Identify which cell holds the provided text, then report its [X, Y] central coordinate. 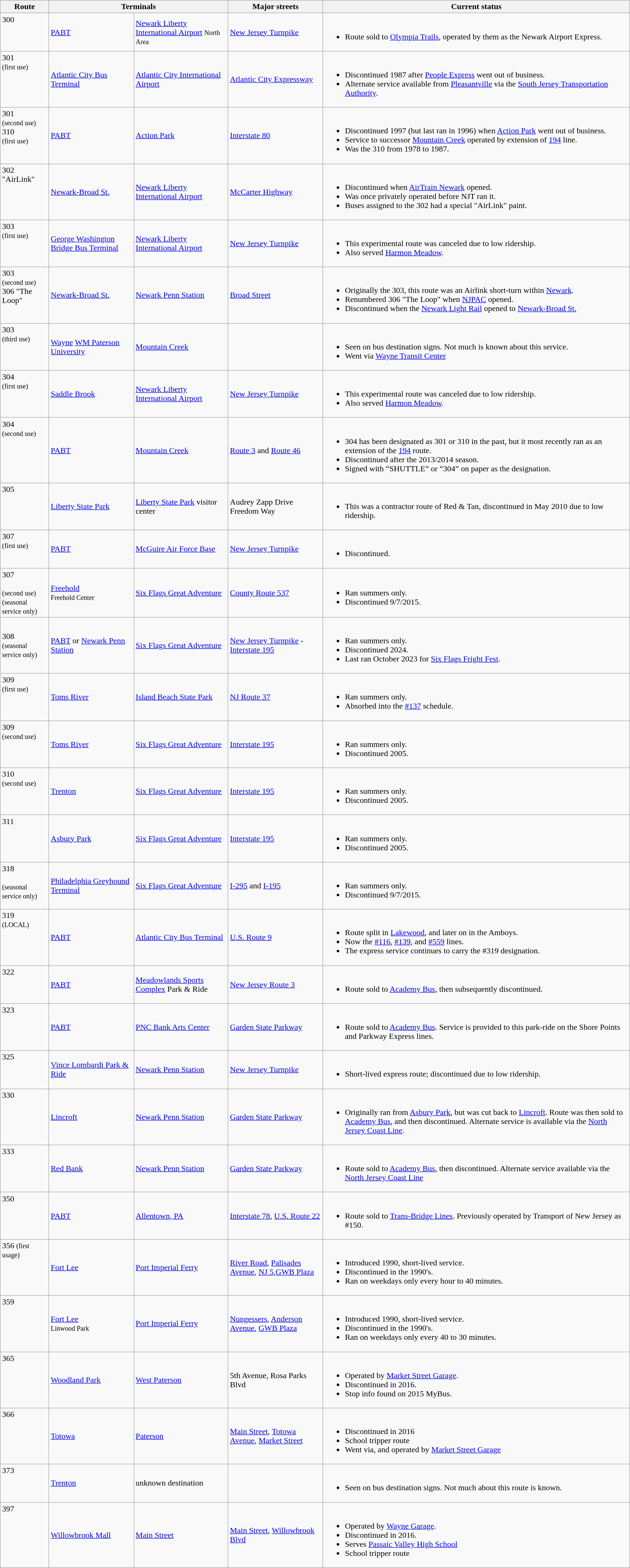
Asbury Park [91, 839]
Introduced 1990, short-lived service.Discontinued in the 1990's.Ran on weekdays only every 40 to 30 minutes. [476, 1324]
365 [25, 1380]
Main Street [181, 1535]
FreeholdFreehold Center [91, 593]
Route 3 and Route 46 [276, 450]
303(first use) [25, 243]
NJ Route 37 [276, 697]
301(first use) [25, 79]
Broad Street [276, 295]
New Jersey Route 3 [276, 984]
Wayne WM Paterson University [91, 347]
Route sold to Academy Bus. Service is provided to this park-ride on the Shore Points and Parkway Express lines. [476, 1027]
Seen on bus destination signs. Not much about this route is known. [476, 1483]
Liberty State Park [91, 506]
303(third use) [25, 347]
Major streets [276, 7]
Vince Lombardi Park & Ride [91, 1070]
George Washington Bridge Bus Terminal [91, 243]
Atlantic City Expressway [276, 79]
Interstate 80 [276, 135]
I-295 and I-195 [276, 886]
PNC Bank Arts Center [181, 1027]
Operated by Wayne Garage.Discontinued in 2016.Serves Passaic Valley High SchoolSchool tripper route [476, 1535]
West Paterson [181, 1380]
Totowa [91, 1436]
Interstate 78, U.S. Route 22 [276, 1216]
Allentown, PA [181, 1216]
Route sold to Academy Bus, then discontinued. Alternate service available via the North Jersey Coast Line [476, 1168]
This was a contractor route of Red & Tan, discontinued in May 2010 due to low ridership. [476, 506]
Main Street, Willowbrook Blvd [276, 1535]
Red Bank [91, 1168]
McGuire Air Force Base [181, 549]
Operated by Market Street Garage.Discontinued in 2016.Stop info found on 2015 MyBus. [476, 1380]
308(seasonal service only) [25, 646]
Atlantic City International Airport [181, 79]
Philadelphia Greyhound Terminal [91, 886]
Fort Lee [91, 1267]
Introduced 1990, short-lived service.Discontinued in the 1990's.Ran on weekdays only every hour to 40 minutes. [476, 1267]
Route split in Lakewood, and later on in the Amboys.Now the #116, #139, and #559 lines.The express service continues to carry the #319 designation. [476, 937]
Audrey Zapp DriveFreedom Way [276, 506]
Ran summers only.Discontinued 2024.Last ran October 2023 for Six Flags Fright Fest. [476, 646]
Discontinued when AirTrain Newark opened.Was once privately operated before NJT ran it.Buses assigned to the 302 had a special "AirLink" paint. [476, 192]
302 "AirLink" [25, 192]
McCarter Highway [276, 192]
Lincroft [91, 1117]
397 [25, 1535]
unknown destination [181, 1483]
330 [25, 1117]
301(second use)310(first use) [25, 135]
Terminals [138, 7]
305 [25, 506]
309(second use) [25, 744]
309(first use) [25, 697]
Seen on bus destination signs. Not much is known about this service.Went via Wayne Transit Center [476, 347]
River Road, Palisades Avenue, NJ 5,GWB Plaza [276, 1267]
323 [25, 1027]
366 [25, 1436]
Liberty State Park visitor center [181, 506]
373 [25, 1483]
307(second use)(seasonal service only) [25, 593]
Woodland Park [91, 1380]
Fort LeeLinwood Park [91, 1324]
Main Street, Totowa Avenue, Market Street [276, 1436]
Paterson [181, 1436]
304(first use) [25, 394]
Ran summers only.Absorbed into the #137 schedule. [476, 697]
Discontinued in 2016School tripper routeWent via, and operated by Market Street Garage [476, 1436]
New Jersey Turnpike - Interstate 195 [276, 646]
Short-lived express route; discontinued due to low ridership. [476, 1070]
311 [25, 839]
Willowbrook Mall [91, 1535]
325 [25, 1070]
350 [25, 1216]
322 [25, 984]
Route sold to Olympia Trails, operated by them as the Newark Airport Express. [476, 32]
333 [25, 1168]
Route sold to Trans-Bridge Lines. Previously operated by Transport of New Jersey as #150. [476, 1216]
Route [25, 7]
319(LOCAL) [25, 937]
5th Avenue, Rosa Parks Blvd [276, 1380]
303(second use)306 "The Loop" [25, 295]
Saddle Brook [91, 394]
PABT or Newark Penn Station [91, 646]
Current status [476, 7]
304(second use) [25, 450]
318(seasonal service only) [25, 886]
307(first use) [25, 549]
356 (first usage) [25, 1267]
Island Beach State Park [181, 697]
300 [25, 32]
310(second use) [25, 791]
Discontinued. [476, 549]
Action Park [181, 135]
Route sold to Academy Bus, then subsequently discontinued. [476, 984]
Meadowlands Sports Complex Park & Ride [181, 984]
Newark Liberty International Airport North Area [181, 32]
County Route 537 [276, 593]
359 [25, 1324]
Nungessers, Anderson Avenue, GWB Plaza [276, 1324]
U.S. Route 9 [276, 937]
